Identify which cell holds the provided text, then report its (x, y) central coordinate. 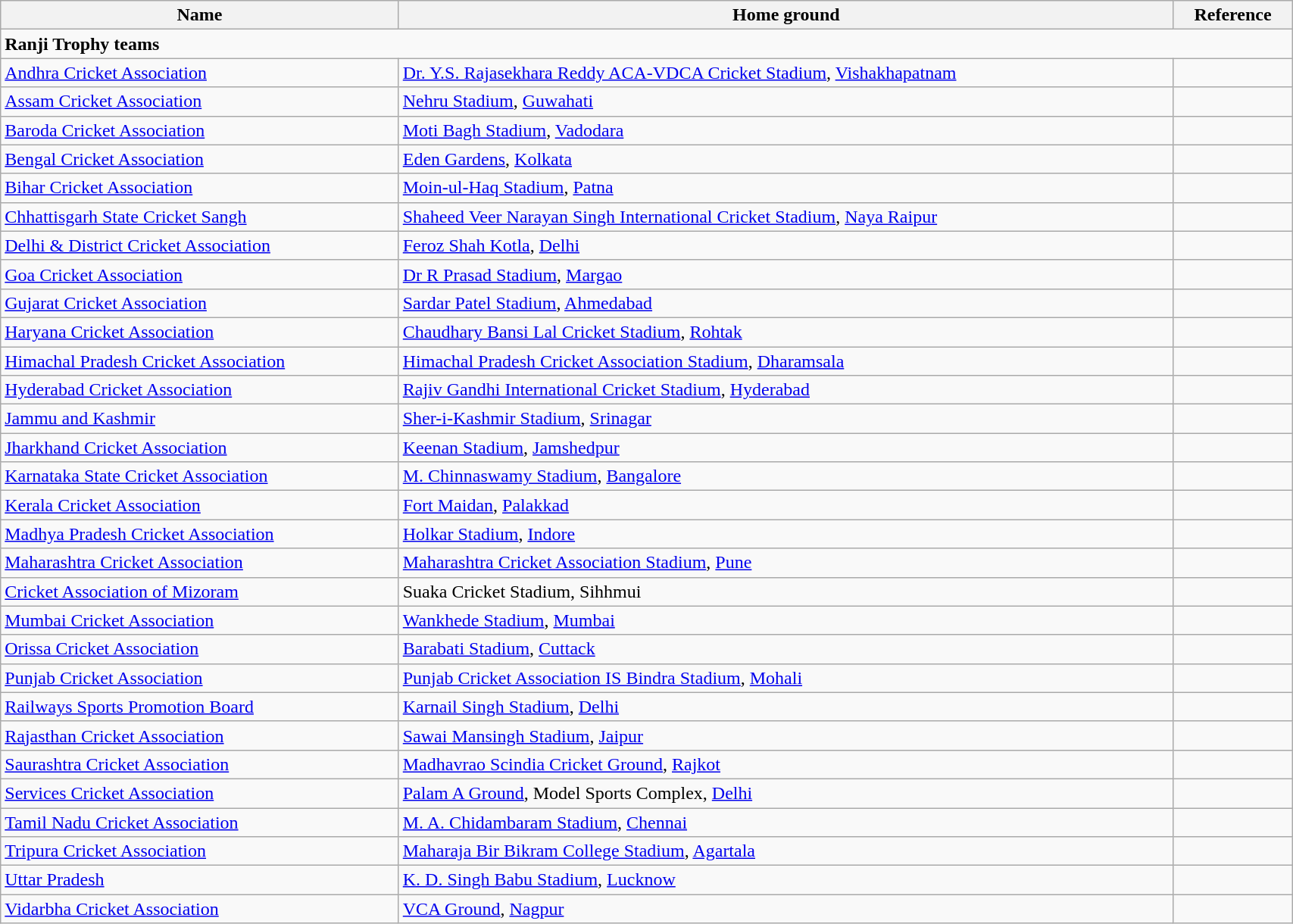
Jammu and Kashmir (200, 419)
M. A. Chidambaram Stadium, Chennai (786, 822)
Goa Cricket Association (200, 274)
Karnataka State Cricket Association (200, 476)
Moti Bagh Stadium, Vadodara (786, 130)
Cricket Association of Mizoram (200, 592)
Jharkhand Cricket Association (200, 448)
Nehru Stadium, Guwahati (786, 101)
Himachal Pradesh Cricket Association Stadium, Dharamsala (786, 361)
Sher-i-Kashmir Stadium, Srinagar (786, 419)
VCA Ground, Nagpur (786, 909)
Barabati Stadium, Cuttack (786, 649)
Vidarbha Cricket Association (200, 909)
Home ground (786, 15)
Maharashtra Cricket Association Stadium, Pune (786, 563)
Holkar Stadium, Indore (786, 534)
Haryana Cricket Association (200, 332)
Rajasthan Cricket Association (200, 735)
Dr R Prasad Stadium, Margao (786, 274)
Maharashtra Cricket Association (200, 563)
Fort Maidan, Palakkad (786, 505)
Uttar Pradesh (200, 880)
Assam Cricket Association (200, 101)
Palam A Ground, Model Sports Complex, Delhi (786, 793)
M. Chinnaswamy Stadium, Bangalore (786, 476)
Baroda Cricket Association (200, 130)
Punjab Cricket Association (200, 678)
Ranji Trophy teams (647, 44)
Saurashtra Cricket Association (200, 764)
Railways Sports Promotion Board (200, 707)
Feroz Shah Kotla, Delhi (786, 245)
Gujarat Cricket Association (200, 303)
Eden Gardens, Kolkata (786, 159)
Bihar Cricket Association (200, 188)
Punjab Cricket Association IS Bindra Stadium, Mohali (786, 678)
Rajiv Gandhi International Cricket Stadium, Hyderabad (786, 390)
Kerala Cricket Association (200, 505)
Moin-ul-Haq Stadium, Patna (786, 188)
Services Cricket Association (200, 793)
Karnail Singh Stadium, Delhi (786, 707)
Dr. Y.S. Rajasekhara Reddy ACA-VDCA Cricket Stadium, Vishakhapatnam (786, 73)
Hyderabad Cricket Association (200, 390)
Reference (1232, 15)
Chhattisgarh State Cricket Sangh (200, 217)
Keenan Stadium, Jamshedpur (786, 448)
Madhavrao Scindia Cricket Ground, Rajkot (786, 764)
Andhra Cricket Association (200, 73)
Maharaja Bir Bikram College Stadium, Agartala (786, 851)
Chaudhary Bansi Lal Cricket Stadium, Rohtak (786, 332)
Sardar Patel Stadium, Ahmedabad (786, 303)
Shaheed Veer Narayan Singh International Cricket Stadium, Naya Raipur (786, 217)
Madhya Pradesh Cricket Association (200, 534)
Himachal Pradesh Cricket Association (200, 361)
Wankhede Stadium, Mumbai (786, 620)
Delhi & District Cricket Association (200, 245)
K. D. Singh Babu Stadium, Lucknow (786, 880)
Mumbai Cricket Association (200, 620)
Suaka Cricket Stadium, Sihhmui (786, 592)
Sawai Mansingh Stadium, Jaipur (786, 735)
Tripura Cricket Association (200, 851)
Tamil Nadu Cricket Association (200, 822)
Name (200, 15)
Bengal Cricket Association (200, 159)
Orissa Cricket Association (200, 649)
